Detect which cell encompasses the target text, then output its [X, Y] center coordinate. 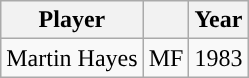
1983 [218, 58]
Martin Hayes [72, 58]
Player [72, 20]
Year [218, 20]
MF [166, 58]
